Provide the (x, y) coordinate of the cell's center where the given text is located.  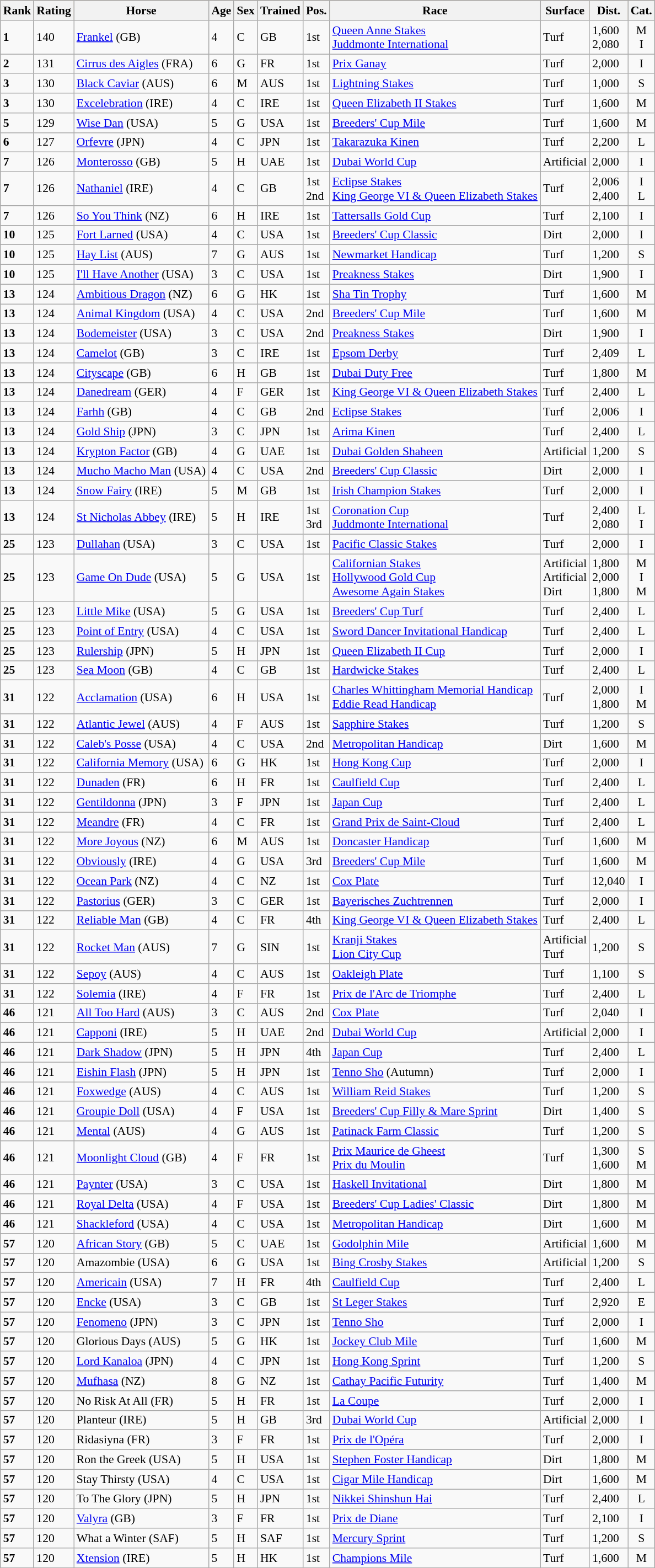
Pos. (316, 10)
Eclipse Stakes (435, 412)
Breeders' Cup Ladies' Classic (435, 1204)
1,6002,080 (609, 38)
Animal Kingdom (USA) (141, 314)
Charles Whittingham Memorial HandicapEddie Read Handicap (435, 697)
Obviously (IRE) (141, 862)
Xtension (IRE) (141, 1558)
Dubai Golden Shaheen (435, 451)
Coronation CupJuddmonte International (435, 518)
Prix de l'Opéra (435, 1440)
Hong Kong Cup (435, 763)
Tenno Sho (Autumn) (435, 1072)
Prix de l'Arc de Triomphe (435, 994)
LI (642, 518)
2,4002,080 (609, 518)
Oakleigh Plate (435, 974)
Hong Kong Sprint (435, 1362)
Takarazuka Kinen (435, 142)
Reliable Man (GB) (141, 920)
Patinack Farm Classic (435, 1131)
Black Caviar (AUS) (141, 84)
Irish Champion Stakes (435, 491)
Stephen Foster Handicap (435, 1460)
1,3001,600 (609, 1158)
1,8002,0001,800 (609, 578)
Mercury Sprint (435, 1538)
Paynter (USA) (141, 1185)
Cat. (642, 10)
Tenno Sho (435, 1322)
Valyra (GB) (141, 1519)
Cathay Pacific Futurity (435, 1381)
Hay List (AUS) (141, 255)
Dubai Duty Free (435, 373)
Pacific Classic Stakes (435, 544)
Prix Maurice de GheestPrix du Moulin (435, 1158)
All Too Hard (AUS) (141, 1013)
IL (642, 189)
Sword Dancer Invitational Handicap (435, 631)
Rulership (JPN) (141, 651)
Rocket Man (AUS) (141, 947)
Sea Moon (GB) (141, 670)
Royal Delta (USA) (141, 1204)
Dark Shadow (JPN) (141, 1053)
2,409 (609, 353)
Dist. (609, 10)
2,006 (609, 412)
Ambitious Dragon (NZ) (141, 294)
Americain (USA) (141, 1283)
2,0001,800 (609, 697)
Breeders' Cup Filly & Mare Sprint (435, 1112)
Doncaster Handicap (435, 842)
Nathaniel (IRE) (141, 189)
Cirrus des Aigles (FRA) (141, 64)
IM (642, 697)
Game On Dude (USA) (141, 578)
Mufhasa (NZ) (141, 1381)
Krypton Factor (GB) (141, 451)
Kranji StakesLion City Cup (435, 947)
Fort Larned (USA) (141, 235)
129 (53, 123)
Lightning Stakes (435, 84)
Race (435, 10)
Stay Thirsty (USA) (141, 1479)
Glorious Days (AUS) (141, 1342)
SAF (280, 1538)
Acclamation (USA) (141, 697)
Bing Crosby Stakes (435, 1263)
Lord Kanaloa (JPN) (141, 1362)
What a Winter (SAF) (141, 1538)
Dullahan (USA) (141, 544)
Moonlight Cloud (GB) (141, 1158)
Bayerisches Zuchtrennen (435, 901)
William Reid Stakes (435, 1092)
127 (53, 142)
Ridasiyna (FR) (141, 1440)
Encke (USA) (141, 1303)
Mental (AUS) (141, 1131)
Eclipse StakesKing George VI & Queen Elizabeth Stakes (435, 189)
Epsom Derby (435, 353)
Queen Anne StakesJuddmonte International (435, 38)
Ron the Greek (USA) (141, 1460)
Sepoy (AUS) (141, 974)
Rating (53, 10)
Arima Kinen (435, 432)
Horse (141, 10)
Ocean Park (NZ) (141, 881)
Gentildonna (JPN) (141, 803)
Trained (280, 10)
140 (53, 38)
Eishin Flash (JPN) (141, 1072)
Excelebration (IRE) (141, 103)
2 (18, 64)
Cityscape (GB) (141, 373)
1,100 (609, 974)
Solemia (IRE) (141, 994)
To The Glory (JPN) (141, 1499)
12,040 (609, 881)
Point of Entry (USA) (141, 631)
Caleb's Posse (USA) (141, 744)
SM (642, 1158)
2,200 (609, 142)
Pastorius (GER) (141, 901)
Jockey Club Mile (435, 1342)
Age (221, 10)
California Memory (USA) (141, 763)
Foxwedge (AUS) (141, 1092)
2,040 (609, 1013)
Hardwicke Stakes (435, 670)
Haskell Invitational (435, 1185)
Grand Prix de Saint-Cloud (435, 822)
ArtificialTurf (565, 947)
Orfevre (JPN) (141, 142)
Monterosso (GB) (141, 162)
African Story (GB) (141, 1244)
Mucho Macho Man (USA) (141, 471)
Wise Dan (USA) (141, 123)
Surface (565, 10)
Capponi (IRE) (141, 1033)
So You Think (NZ) (141, 216)
Gold Ship (JPN) (141, 432)
Champions Mile (435, 1558)
ArtificialArtificialDirt (565, 578)
Planteur (IRE) (141, 1420)
St Leger Stakes (435, 1303)
1st3rd (316, 518)
Little Mike (USA) (141, 612)
Queen Elizabeth II Stakes (435, 103)
Godolphin Mile (435, 1244)
Dunaden (FR) (141, 783)
Cigar Mile Handicap (435, 1479)
1 (18, 38)
Meandre (FR) (141, 822)
131 (53, 64)
8 (221, 1381)
Shackleford (USA) (141, 1224)
Groupie Doll (USA) (141, 1112)
Tattersalls Gold Cup (435, 216)
MI (642, 38)
Sha Tin Trophy (435, 294)
1,000 (609, 84)
Sex (246, 10)
Farhh (GB) (141, 412)
Amazombie (USA) (141, 1263)
Atlantic Jewel (AUS) (141, 724)
Frankel (GB) (141, 38)
Snow Fairy (IRE) (141, 491)
MIM (642, 578)
Prix Ganay (435, 64)
1st2nd (316, 189)
Californian StakesHollywood Gold CupAwesome Again Stakes (435, 578)
Queen Elizabeth II Cup (435, 651)
Rank (18, 10)
Newmarket Handicap (435, 255)
SIN (280, 947)
St Nicholas Abbey (IRE) (141, 518)
La Coupe (435, 1401)
Sapphire Stakes (435, 724)
Nikkei Shinshun Hai (435, 1499)
2,0062,400 (609, 189)
Bodemeister (USA) (141, 334)
Prix de Diane (435, 1519)
No Risk At All (FR) (141, 1401)
Breeders' Cup Turf (435, 612)
Danedream (GER) (141, 392)
More Joyous (NZ) (141, 842)
E (642, 1303)
Camelot (GB) (141, 353)
2,920 (609, 1303)
I'll Have Another (USA) (141, 275)
Fenomeno (JPN) (141, 1322)
